Pinpoint the cell where the given text exists, returning its (X, Y) midpoint coordinate. 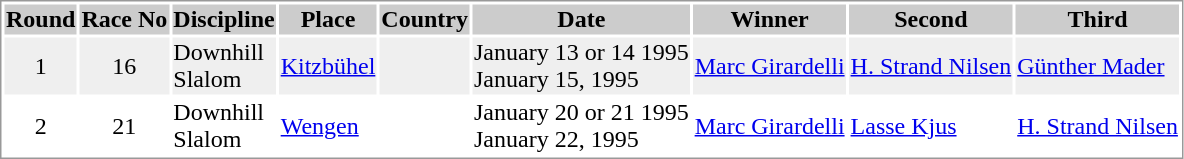
Winner (770, 19)
16 (124, 66)
21 (124, 126)
Race No (124, 19)
Wengen (328, 126)
January 20 or 21 1995January 22, 1995 (581, 126)
Date (581, 19)
1 (40, 66)
Third (1098, 19)
Günther Mader (1098, 66)
Kitzbühel (328, 66)
2 (40, 126)
Second (931, 19)
Place (328, 19)
Lasse Kjus (931, 126)
January 13 or 14 1995January 15, 1995 (581, 66)
Country (425, 19)
Discipline (224, 19)
Round (40, 19)
